Detect which cell encompasses the target text, then output its [X, Y] center coordinate. 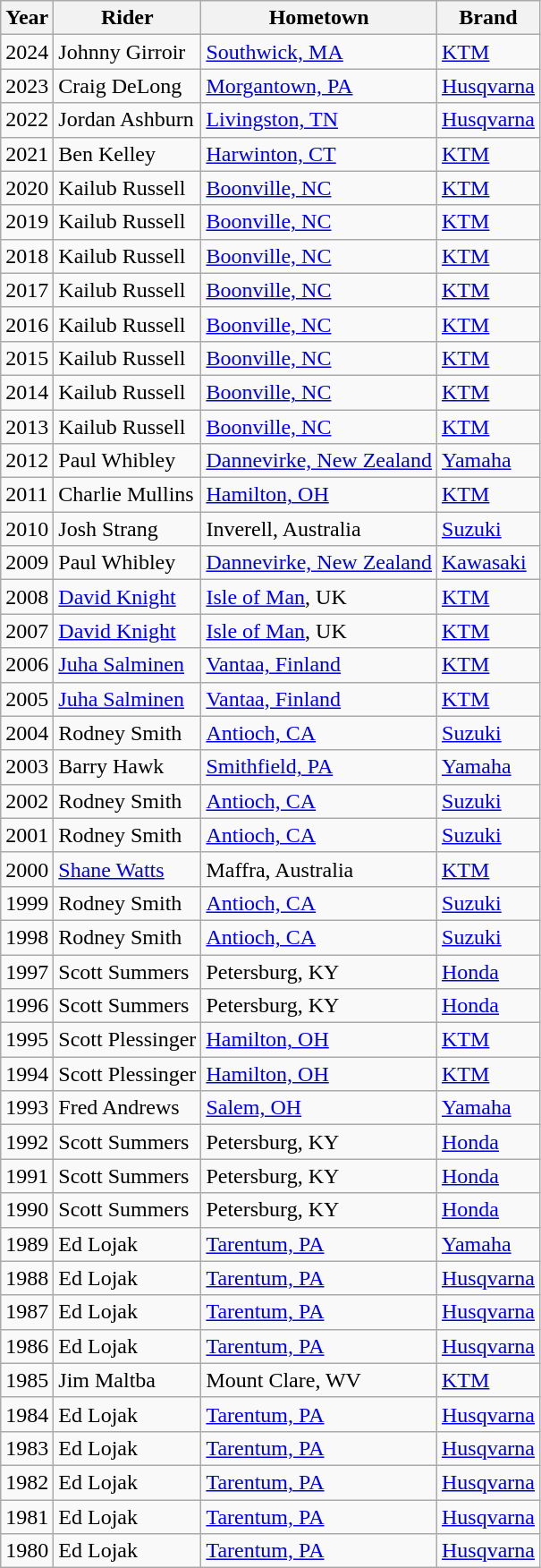
2016 [27, 324]
2001 [27, 835]
Southwick, MA [319, 52]
1985 [27, 1380]
1998 [27, 937]
1980 [27, 1551]
2018 [27, 256]
Year [27, 18]
Kawasaki [488, 563]
2023 [27, 86]
Jim Maltba [127, 1380]
2012 [27, 461]
Johnny Girroir [127, 52]
2005 [27, 699]
1987 [27, 1312]
Jordan Ashburn [127, 120]
Ben Kelley [127, 154]
Smithfield, PA [319, 767]
2004 [27, 733]
1999 [27, 903]
1992 [27, 1142]
2020 [27, 188]
1995 [27, 1040]
2006 [27, 665]
1993 [27, 1108]
Barry Hawk [127, 767]
2009 [27, 563]
Rider [127, 18]
Charlie Mullins [127, 495]
1983 [27, 1448]
Craig DeLong [127, 86]
2014 [27, 392]
1991 [27, 1176]
1986 [27, 1346]
2017 [27, 290]
Inverell, Australia [319, 529]
1988 [27, 1278]
Salem, OH [319, 1108]
1989 [27, 1244]
2002 [27, 801]
1997 [27, 971]
2011 [27, 495]
1981 [27, 1517]
1984 [27, 1414]
2015 [27, 358]
Harwinton, CT [319, 154]
Livingston, TN [319, 120]
2003 [27, 767]
2007 [27, 631]
2021 [27, 154]
2024 [27, 52]
Morgantown, PA [319, 86]
2022 [27, 120]
1996 [27, 1006]
Josh Strang [127, 529]
Mount Clare, WV [319, 1380]
2013 [27, 427]
Maffra, Australia [319, 869]
1990 [27, 1210]
2008 [27, 597]
1994 [27, 1074]
2019 [27, 222]
Brand [488, 18]
2010 [27, 529]
2000 [27, 869]
Hometown [319, 18]
Shane Watts [127, 869]
Fred Andrews [127, 1108]
1982 [27, 1482]
